Detect which cell encompasses the target text, then output its [X, Y] center coordinate. 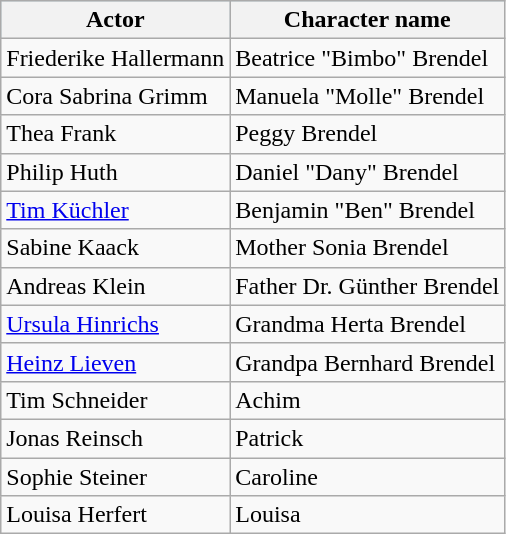
Ursula Hinrichs [116, 324]
Louisa [368, 515]
Patrick [368, 438]
Jonas Reinsch [116, 438]
Manuela "Molle" Brendel [368, 96]
Actor [116, 20]
Daniel "Dany" Brendel [368, 172]
Heinz Lieven [116, 362]
Sophie Steiner [116, 477]
Grandpa Bernhard Brendel [368, 362]
Friederike Hallermann [116, 58]
Caroline [368, 477]
Character name [368, 20]
Achim [368, 400]
Tim Schneider [116, 400]
Beatrice "Bimbo" Brendel [368, 58]
Benjamin "Ben" Brendel [368, 210]
Thea Frank [116, 134]
Mother Sonia Brendel [368, 248]
Louisa Herfert [116, 515]
Father Dr. Günther Brendel [368, 286]
Peggy Brendel [368, 134]
Andreas Klein [116, 286]
Philip Huth [116, 172]
Sabine Kaack [116, 248]
Tim Küchler [116, 210]
Grandma Herta Brendel [368, 324]
Cora Sabrina Grimm [116, 96]
